Return [x, y] of the center of cell containing provided text 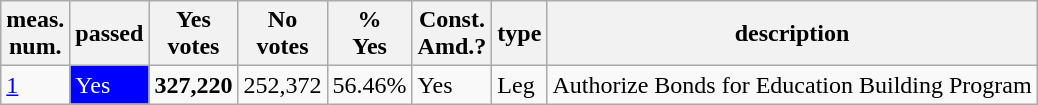
%Yes [370, 34]
Const.Amd.? [452, 34]
description [792, 34]
Authorize Bonds for Education Building Program [792, 85]
56.46% [370, 85]
Novotes [282, 34]
Leg [520, 85]
passed [110, 34]
1 [36, 85]
327,220 [194, 85]
252,372 [282, 85]
Yesvotes [194, 34]
meas.num. [36, 34]
type [520, 34]
